Find where the given text appears and provide that cell's center as (X, Y) coordinate. 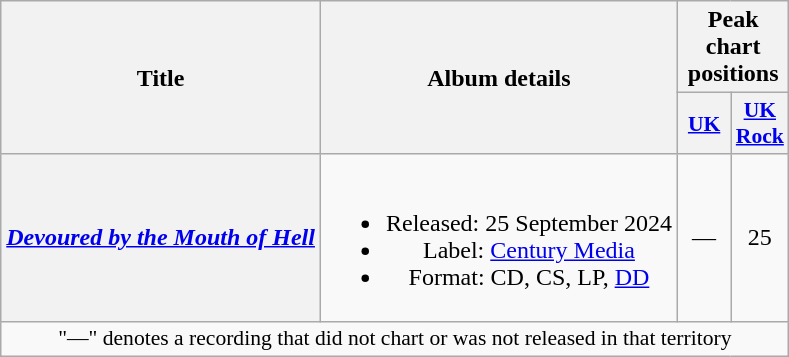
"—" denotes a recording that did not chart or was not released in that territory (395, 339)
UKRock (760, 124)
— (704, 238)
Devoured by the Mouth of Hell (161, 238)
25 (760, 238)
Peak chart positions (732, 47)
Album details (498, 78)
Released: 25 September 2024Label: Century MediaFormat: CD, CS, LP, DD (498, 238)
UK (704, 124)
Title (161, 78)
